Extract the [X, Y] coordinate from the center of the cell holding the provided text.  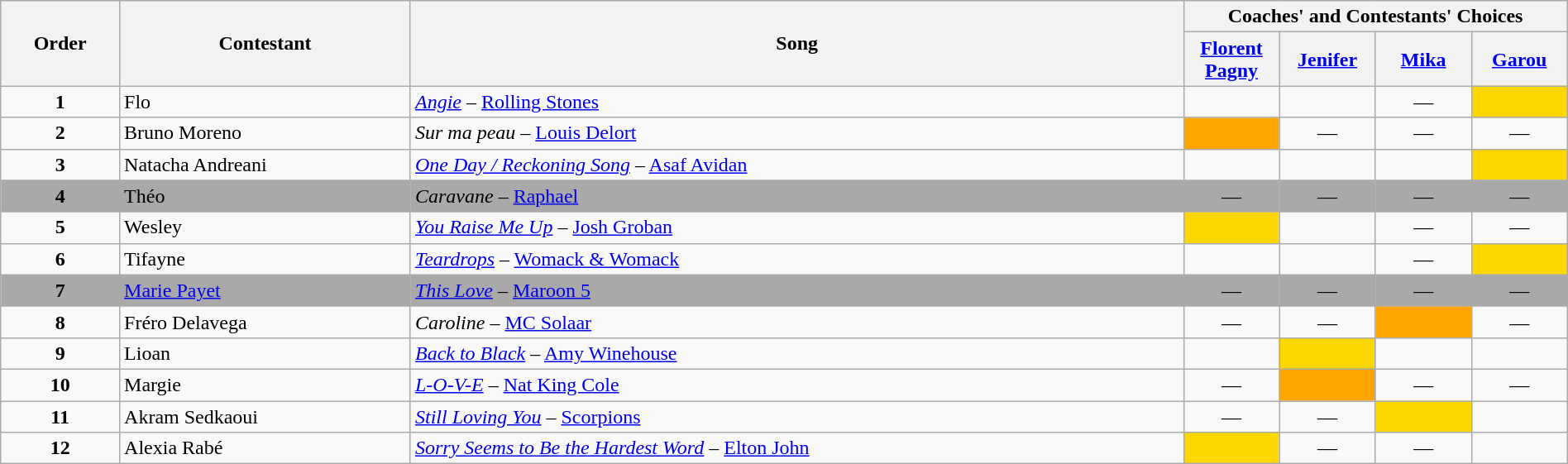
Sorry Seems to Be the Hardest Word – Elton John [797, 448]
This Love – Maroon 5 [797, 290]
Florent Pagny [1231, 60]
6 [60, 259]
Contestant [265, 43]
Bruno Moreno [265, 133]
Back to Black – Amy Winehouse [797, 353]
You Raise Me Up – Josh Groban [797, 227]
Margie [265, 385]
7 [60, 290]
Wesley [265, 227]
10 [60, 385]
Mika [1423, 60]
Angie – Rolling Stones [797, 102]
9 [60, 353]
Caroline – MC Solaar [797, 322]
Caravane – Raphael [797, 196]
8 [60, 322]
Marie Payet [265, 290]
Order [60, 43]
Fréro Delavega [265, 322]
Tifayne [265, 259]
Song [797, 43]
3 [60, 165]
Coaches' and Contestants' Choices [1375, 17]
L-O-V-E – Nat King Cole [797, 385]
Teardrops – Womack & Womack [797, 259]
Jenifer [1327, 60]
Natacha Andreani [265, 165]
12 [60, 448]
1 [60, 102]
Sur ma peau – Louis Delort [797, 133]
Lioan [265, 353]
4 [60, 196]
Garou [1519, 60]
5 [60, 227]
One Day / Reckoning Song – Asaf Avidan [797, 165]
Still Loving You – Scorpions [797, 416]
Akram Sedkaoui [265, 416]
11 [60, 416]
Alexia Rabé [265, 448]
Théo [265, 196]
2 [60, 133]
Flo [265, 102]
